Scan for the cell matching the given text and deliver its (X, Y) coordinate at center. 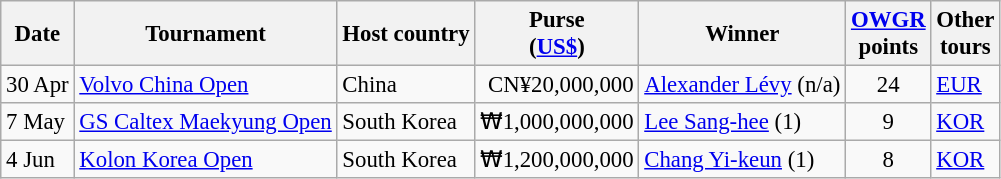
Purse(US$) (557, 34)
7 May (38, 122)
24 (888, 85)
Kolon Korea Open (206, 160)
Volvo China Open (206, 85)
Host country (406, 34)
GS Caltex Maekyung Open (206, 122)
OWGRpoints (888, 34)
30 Apr (38, 85)
4 Jun (38, 160)
Alexander Lévy (n/a) (742, 85)
Lee Sang-hee (1) (742, 122)
9 (888, 122)
₩1,200,000,000 (557, 160)
Othertours (966, 34)
China (406, 85)
Date (38, 34)
Tournament (206, 34)
8 (888, 160)
EUR (966, 85)
₩1,000,000,000 (557, 122)
Winner (742, 34)
Chang Yi-keun (1) (742, 160)
CN¥20,000,000 (557, 85)
